From the cell containing the given text, extract its center point as [X, Y] coordinate. 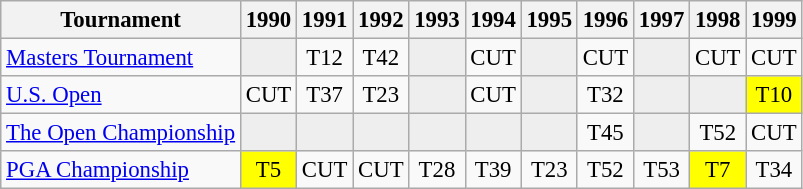
T12 [325, 58]
PGA Championship [121, 170]
1995 [549, 20]
The Open Championship [121, 133]
T45 [605, 133]
T53 [661, 170]
1996 [605, 20]
T10 [774, 95]
1991 [325, 20]
T37 [325, 95]
T42 [381, 58]
1997 [661, 20]
Tournament [121, 20]
T39 [493, 170]
T28 [437, 170]
T34 [774, 170]
1994 [493, 20]
T7 [718, 170]
T32 [605, 95]
U.S. Open [121, 95]
Masters Tournament [121, 58]
T5 [268, 170]
1990 [268, 20]
1999 [774, 20]
1992 [381, 20]
1993 [437, 20]
1998 [718, 20]
